Capture the cell that displays the provided text and extract its [x, y] central coordinate. 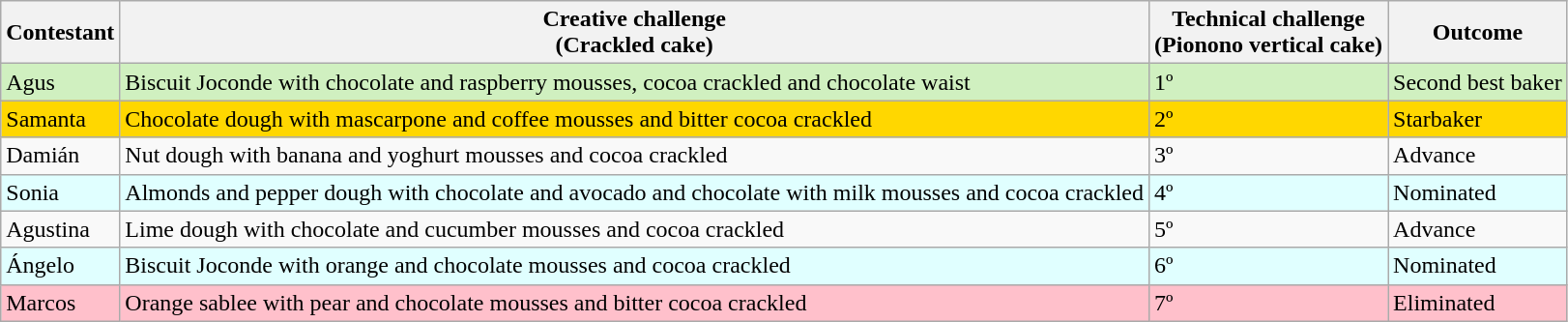
4º [1268, 192]
Ángelo [60, 266]
7º [1268, 303]
Eliminated [1478, 303]
Outcome [1478, 33]
Agus [60, 82]
Contestant [60, 33]
6º [1268, 266]
Technical challenge(Pionono vertical cake) [1268, 33]
Creative challenge(Crackled cake) [634, 33]
Second best baker [1478, 82]
Sonia [60, 192]
Damián [60, 156]
Lime dough with chocolate and cucumber mousses and cocoa crackled [634, 229]
Starbaker [1478, 119]
Orange sablee with pear and chocolate mousses and bitter cocoa crackled [634, 303]
2º [1268, 119]
Chocolate dough with mascarpone and coffee mousses and bitter cocoa crackled [634, 119]
Almonds and pepper dough with chocolate and avocado and chocolate with milk mousses and cocoa crackled [634, 192]
Nut dough with banana and yoghurt mousses and cocoa crackled [634, 156]
Biscuit Joconde with orange and chocolate mousses and cocoa crackled [634, 266]
Samanta [60, 119]
Agustina [60, 229]
1º [1268, 82]
Marcos [60, 303]
5º [1268, 229]
3º [1268, 156]
Biscuit Joconde with chocolate and raspberry mousses, cocoa crackled and chocolate waist [634, 82]
